Detect which cell encompasses the target text, then output its (x, y) center coordinate. 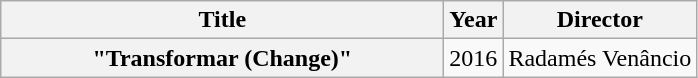
Year (474, 20)
2016 (474, 58)
"Transformar (Change)" (222, 58)
Title (222, 20)
Director (600, 20)
Radamés Venâncio (600, 58)
